From the cell containing the given text, extract its center point as (X, Y) coordinate. 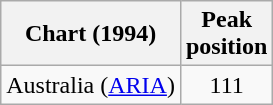
Peakposition (226, 34)
Chart (1994) (91, 34)
Australia (ARIA) (91, 85)
111 (226, 85)
